Return [x, y] of the center of cell containing provided text 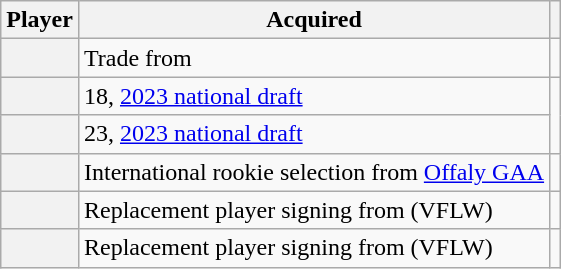
18, 2023 national draft [314, 96]
23, 2023 national draft [314, 134]
Trade from [314, 58]
International rookie selection from Offaly GAA [314, 172]
Acquired [314, 20]
Player [40, 20]
